Identify which cell holds the provided text, then report its (x, y) central coordinate. 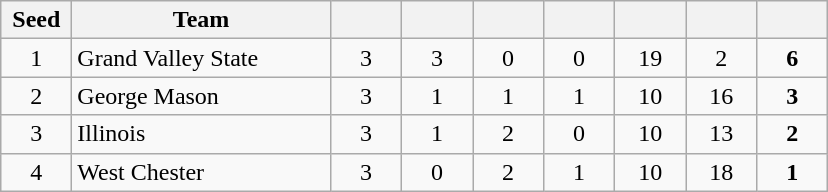
18 (722, 172)
Seed (36, 20)
George Mason (202, 96)
19 (650, 58)
4 (36, 172)
16 (722, 96)
6 (792, 58)
Grand Valley State (202, 58)
Illinois (202, 134)
West Chester (202, 172)
13 (722, 134)
Team (202, 20)
